Output the (x, y) coordinate of the center of the cell containing the given text.  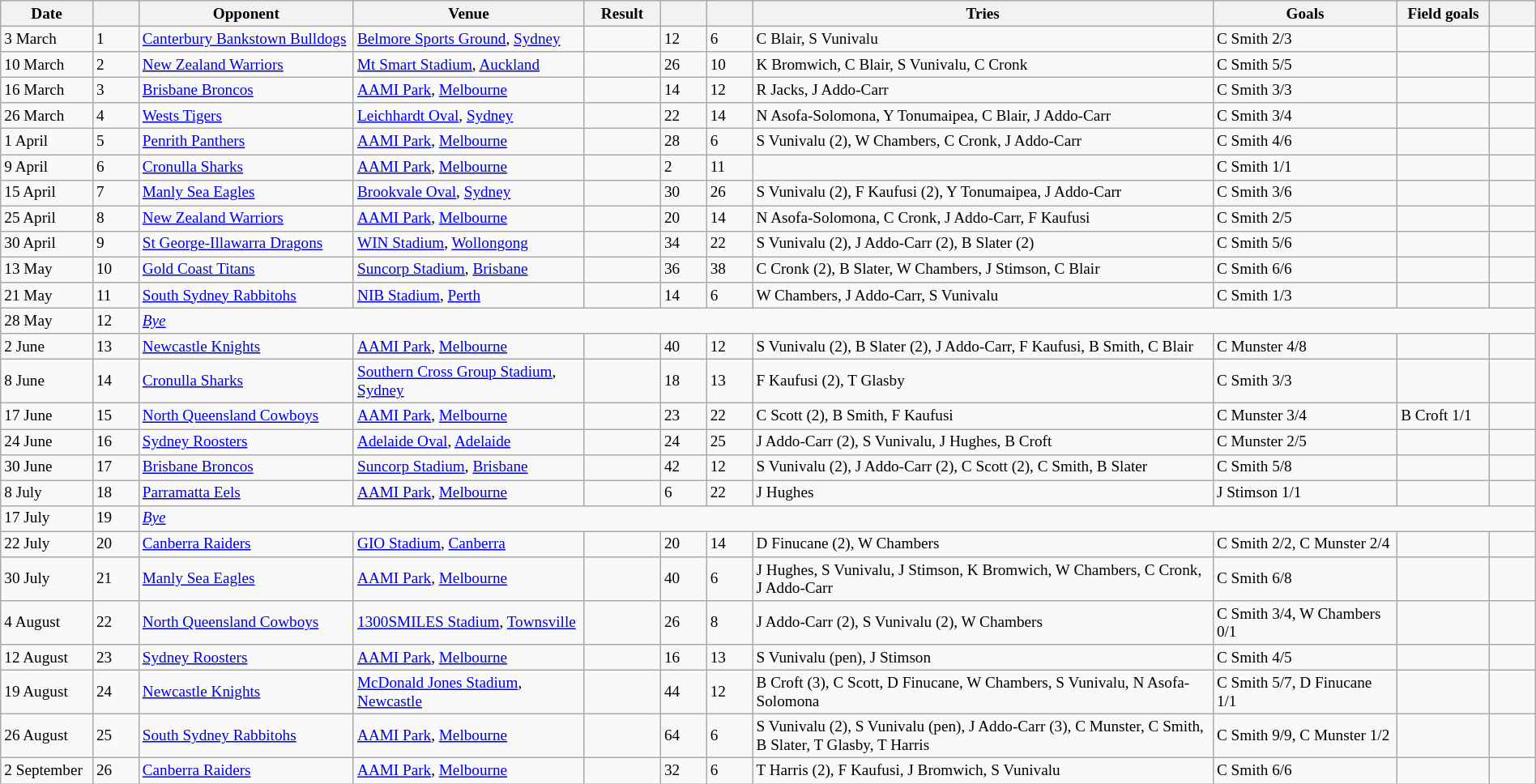
26 March (47, 116)
J Stimson 1/1 (1304, 493)
Opponent (246, 14)
Mt Smart Stadium, Auckland (468, 65)
Venue (468, 14)
28 (684, 142)
Leichhardt Oval, Sydney (468, 116)
15 April (47, 193)
D Finucane (2), W Chambers (983, 544)
17 July (47, 518)
S Vunivalu (pen), J Stimson (983, 658)
9 April (47, 167)
B Croft 1/1 (1444, 416)
J Hughes, S Vunivalu, J Stimson, K Bromwich, W Chambers, C Cronk, J Addo-Carr (983, 579)
C Smith 2/3 (1304, 39)
C Smith 6/8 (1304, 579)
13 May (47, 270)
12 August (47, 658)
B Croft (3), C Scott, D Finucane, W Chambers, S Vunivalu, N Asofa-Solomona (983, 692)
10 March (47, 65)
5 (115, 142)
S Vunivalu (2), W Chambers, C Cronk, J Addo-Carr (983, 142)
J Addo-Carr (2), S Vunivalu, J Hughes, B Croft (983, 441)
J Hughes (983, 493)
16 March (47, 90)
C Munster 2/5 (1304, 441)
Date (47, 14)
C Smith 1/3 (1304, 296)
J Addo-Carr (2), S Vunivalu (2), W Chambers (983, 623)
Southern Cross Group Stadium, Sydney (468, 381)
25 April (47, 219)
42 (684, 467)
2 September (47, 771)
C Smith 2/5 (1304, 219)
Adelaide Oval, Adelaide (468, 441)
30 June (47, 467)
17 (115, 467)
C Smith 5/5 (1304, 65)
C Munster 3/4 (1304, 416)
W Chambers, J Addo-Carr, S Vunivalu (983, 296)
21 May (47, 296)
C Blair, S Vunivalu (983, 39)
17 June (47, 416)
4 August (47, 623)
Penrith Panthers (246, 142)
38 (729, 270)
64 (684, 736)
Field goals (1444, 14)
30 July (47, 579)
Brookvale Oval, Sydney (468, 193)
C Smith 5/6 (1304, 244)
C Smith 5/7, D Finucane 1/1 (1304, 692)
S Vunivalu (2), B Slater (2), J Addo-Carr, F Kaufusi, B Smith, C Blair (983, 347)
GIO Stadium, Canberra (468, 544)
30 (684, 193)
S Vunivalu (2), J Addo-Carr (2), B Slater (2) (983, 244)
24 June (47, 441)
S Vunivalu (2), F Kaufusi (2), Y Tonumaipea, J Addo-Carr (983, 193)
Wests Tigers (246, 116)
C Smith 4/5 (1304, 658)
1300SMILES Stadium, Townsville (468, 623)
C Smith 4/6 (1304, 142)
K Bromwich, C Blair, S Vunivalu, C Cronk (983, 65)
44 (684, 692)
26 August (47, 736)
WIN Stadium, Wollongong (468, 244)
15 (115, 416)
Parramatta Eels (246, 493)
28 May (47, 321)
Result (622, 14)
C Smith 9/9, C Munster 1/2 (1304, 736)
R Jacks, J Addo-Carr (983, 90)
3 (115, 90)
C Scott (2), B Smith, F Kaufusi (983, 416)
8 June (47, 381)
8 July (47, 493)
Belmore Sports Ground, Sydney (468, 39)
N Asofa-Solomona, C Cronk, J Addo-Carr, F Kaufusi (983, 219)
32 (684, 771)
C Smith 5/8 (1304, 467)
1 April (47, 142)
Gold Coast Titans (246, 270)
S Vunivalu (2), J Addo-Carr (2), C Scott (2), C Smith, B Slater (983, 467)
Tries (983, 14)
36 (684, 270)
3 March (47, 39)
19 (115, 518)
21 (115, 579)
C Smith 3/4, W Chambers 0/1 (1304, 623)
19 August (47, 692)
Goals (1304, 14)
F Kaufusi (2), T Glasby (983, 381)
4 (115, 116)
C Smith 3/6 (1304, 193)
NIB Stadium, Perth (468, 296)
C Smith 2/2, C Munster 2/4 (1304, 544)
Canterbury Bankstown Bulldogs (246, 39)
St George-Illawarra Dragons (246, 244)
N Asofa-Solomona, Y Tonumaipea, C Blair, J Addo-Carr (983, 116)
C Munster 4/8 (1304, 347)
34 (684, 244)
22 July (47, 544)
C Cronk (2), B Slater, W Chambers, J Stimson, C Blair (983, 270)
9 (115, 244)
2 June (47, 347)
T Harris (2), F Kaufusi, J Bromwich, S Vunivalu (983, 771)
C Smith 3/4 (1304, 116)
7 (115, 193)
S Vunivalu (2), S Vunivalu (pen), J Addo-Carr (3), C Munster, C Smith, B Slater, T Glasby, T Harris (983, 736)
C Smith 1/1 (1304, 167)
30 April (47, 244)
1 (115, 39)
McDonald Jones Stadium, Newcastle (468, 692)
